Capture the cell that displays the provided text and extract its (X, Y) central coordinate. 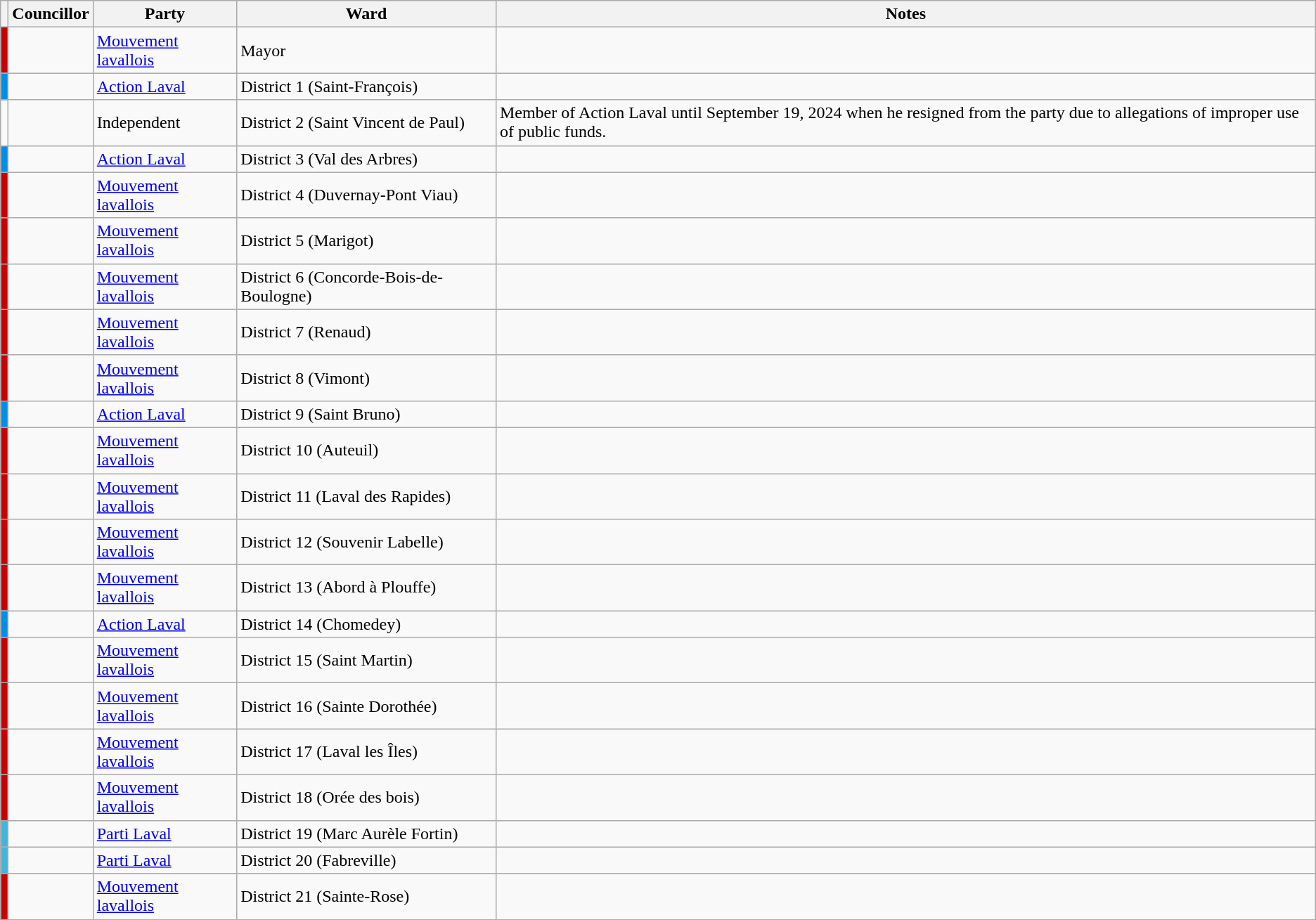
District 15 (Saint Martin) (367, 661)
District 1 (Saint-François) (367, 86)
District 12 (Souvenir Labelle) (367, 543)
District 18 (Orée des bois) (367, 797)
District 5 (Marigot) (367, 240)
District 16 (Sainte Dorothée) (367, 706)
District 19 (Marc Aurèle Fortin) (367, 834)
Independent (164, 122)
District 8 (Vimont) (367, 378)
District 2 (Saint Vincent de Paul) (367, 122)
District 6 (Concorde-Bois-de-Boulogne) (367, 287)
District 11 (Laval des Rapides) (367, 496)
District 14 (Chomedey) (367, 624)
District 13 (Abord à Plouffe) (367, 588)
District 10 (Auteuil) (367, 450)
Party (164, 14)
Councillor (51, 14)
Mayor (367, 51)
District 7 (Renaud) (367, 332)
Ward (367, 14)
Member of Action Laval until September 19, 2024 when he resigned from the party due to allegations of improper use of public funds. (905, 122)
District 17 (Laval les Îles) (367, 752)
Notes (905, 14)
District 21 (Sainte-Rose) (367, 897)
District 4 (Duvernay-Pont Viau) (367, 195)
District 20 (Fabreville) (367, 860)
District 3 (Val des Arbres) (367, 159)
District 9 (Saint Bruno) (367, 414)
